Pinpoint the cell where the given text exists, returning its [X, Y] midpoint coordinate. 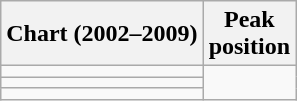
Peakposition [249, 34]
Chart (2002–2009) [102, 34]
